Find where the given text appears and provide that cell's center as (x, y) coordinate. 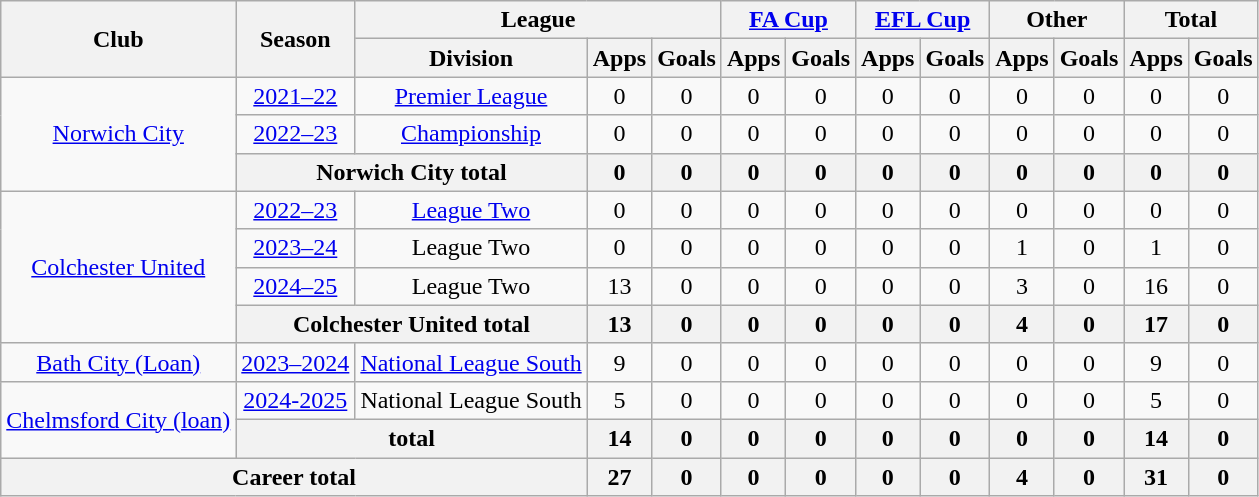
Colchester United (118, 267)
Norwich City total (412, 172)
Championship (471, 134)
3 (1022, 286)
Premier League (471, 96)
total (412, 438)
Bath City (Loan) (118, 362)
Club (118, 39)
2021–22 (296, 96)
Norwich City (118, 134)
31 (1156, 477)
2024-2025 (296, 400)
2023–24 (296, 248)
Other (1057, 20)
Colchester United total (412, 324)
16 (1156, 286)
Career total (294, 477)
FA Cup (788, 20)
17 (1156, 324)
Total (1191, 20)
League (538, 20)
Division (471, 58)
Chelmsford City (loan) (118, 419)
Season (296, 39)
2024–25 (296, 286)
2023–2024 (296, 362)
EFL Cup (923, 20)
27 (619, 477)
